From the cell containing the given text, extract its center point as [X, Y] coordinate. 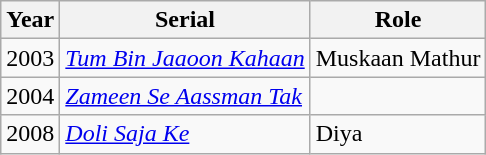
Year [30, 20]
Doli Saja Ke [185, 134]
Diya [398, 134]
Zameen Se Aassman Tak [185, 96]
2008 [30, 134]
Muskaan Mathur [398, 58]
Role [398, 20]
Tum Bin Jaaoon Kahaan [185, 58]
2004 [30, 96]
Serial [185, 20]
2003 [30, 58]
